Locate the cell with the specified text and output its [X, Y] center coordinate. 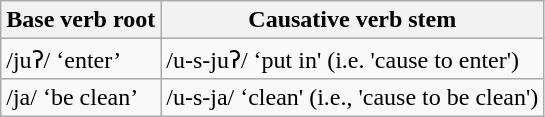
Base verb root [81, 20]
/ja/ ‘be clean’ [81, 97]
/u-s-ja/ ‘clean' (i.e., 'cause to be clean') [352, 97]
/juʔ/ ‘enter’ [81, 59]
Causative verb stem [352, 20]
/u-s-juʔ/ ‘put in' (i.e. 'cause to enter') [352, 59]
